Return [X, Y] of the center of cell containing provided text 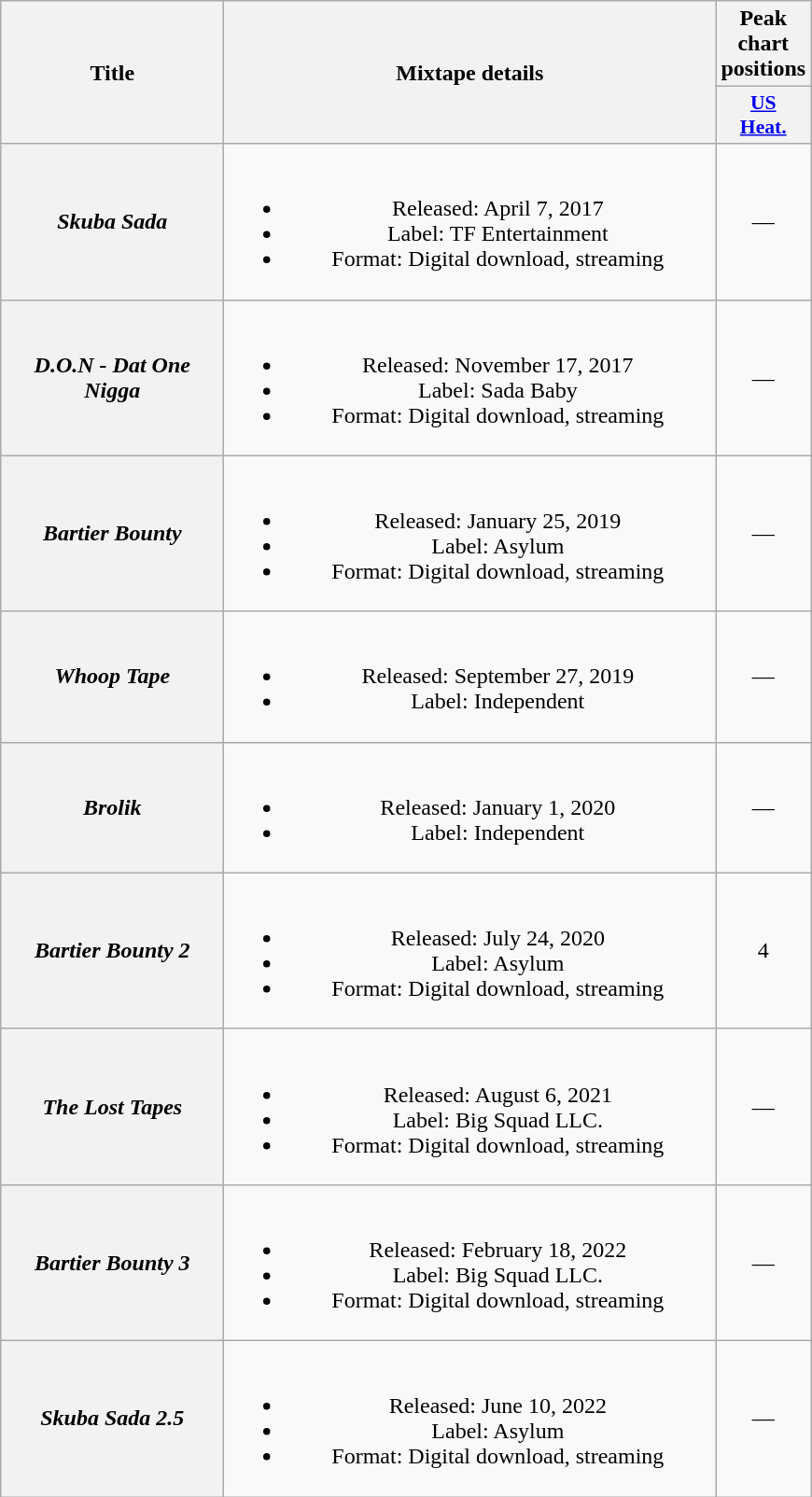
Bartier Bounty [112, 534]
Released: September 27, 2019Label: Independent [470, 677]
Released: January 1, 2020Label: Independent [470, 807]
Released: November 17, 2017Label: Sada BabyFormat: Digital download, streaming [470, 377]
Skuba Sada 2.5 [112, 1419]
4 [763, 950]
Peak chart positions [763, 44]
Released: July 24, 2020Label: AsylumFormat: Digital download, streaming [470, 950]
Bartier Bounty 2 [112, 950]
Mixtape details [470, 73]
Released: February 18, 2022Label: Big Squad LLC.Format: Digital download, streaming [470, 1262]
D.O.N - Dat One Nigga [112, 377]
Bartier Bounty 3 [112, 1262]
Brolik [112, 807]
Skuba Sada [112, 222]
Title [112, 73]
Released: August 6, 2021Label: Big Squad LLC.Format: Digital download, streaming [470, 1107]
USHeat. [763, 116]
Released: January 25, 2019Label: AsylumFormat: Digital download, streaming [470, 534]
Whoop Tape [112, 677]
Released: June 10, 2022Label: AsylumFormat: Digital download, streaming [470, 1419]
Released: April 7, 2017Label: TF EntertainmentFormat: Digital download, streaming [470, 222]
The Lost Tapes [112, 1107]
